Return (X, Y) of the center of cell containing provided text 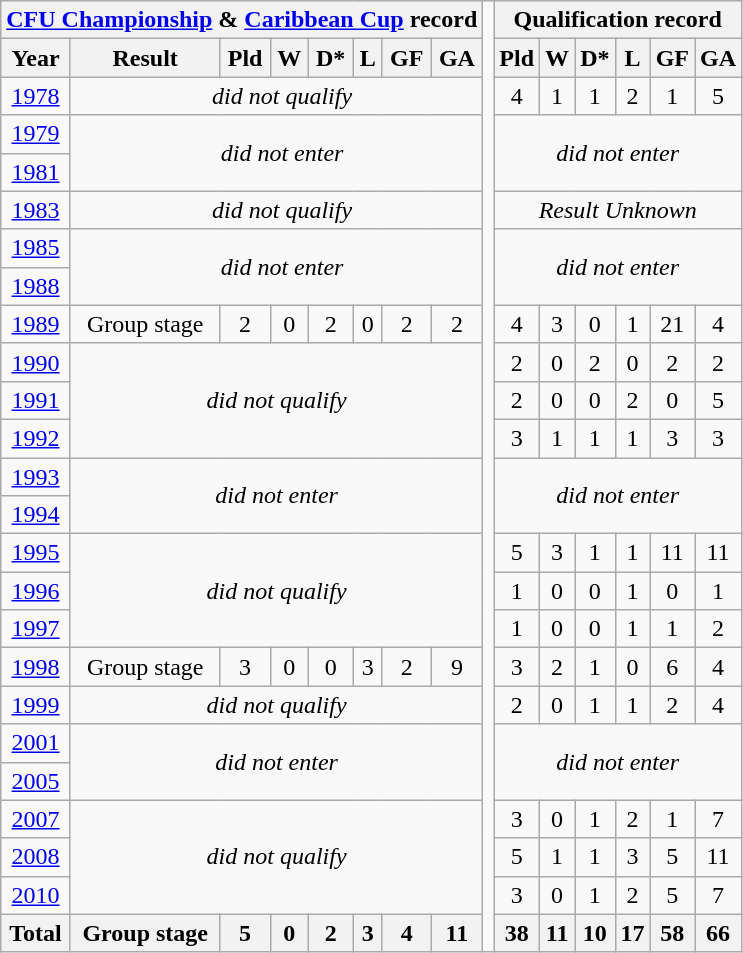
9 (457, 667)
10 (595, 933)
6 (672, 667)
21 (672, 324)
1990 (36, 362)
Qualification record (618, 20)
58 (672, 933)
2008 (36, 857)
1998 (36, 667)
1985 (36, 248)
2001 (36, 743)
1993 (36, 477)
17 (632, 933)
1997 (36, 629)
2007 (36, 819)
Result Unknown (618, 210)
Total (36, 933)
1999 (36, 705)
CFU Championship & Caribbean Cup record (242, 20)
1992 (36, 438)
2005 (36, 781)
1983 (36, 210)
1995 (36, 553)
2010 (36, 895)
1978 (36, 96)
1988 (36, 286)
66 (718, 933)
1989 (36, 324)
1981 (36, 172)
1996 (36, 591)
1979 (36, 134)
1991 (36, 400)
Year (36, 58)
38 (517, 933)
Result (145, 58)
1994 (36, 515)
